Output the (x, y) coordinate of the center of the cell containing the given text.  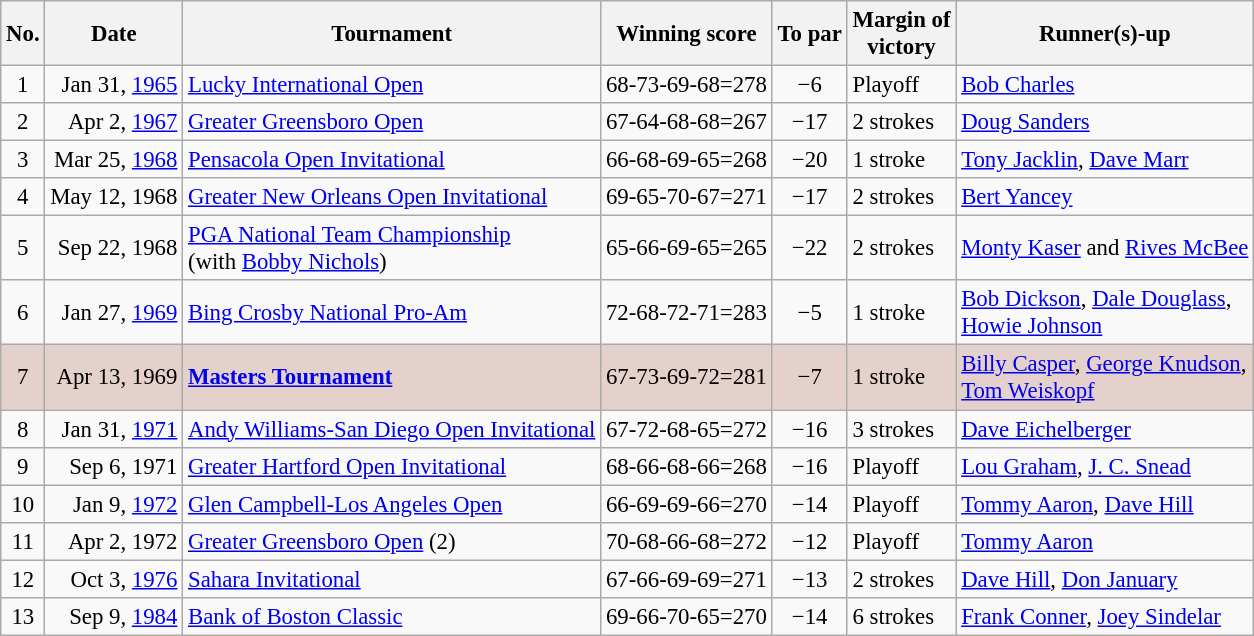
Doug Sanders (1105, 122)
Sep 9, 1984 (114, 617)
Apr 2, 1967 (114, 122)
67-64-68-68=267 (687, 122)
Greater Greensboro Open (392, 122)
1 (23, 85)
7 (23, 378)
67-66-69-69=271 (687, 579)
Dave Eichelberger (1105, 429)
72-68-72-71=283 (687, 312)
Apr 2, 1972 (114, 541)
Jan 31, 1965 (114, 85)
Date (114, 34)
−20 (810, 160)
Dave Hill, Don January (1105, 579)
6 strokes (902, 617)
−7 (810, 378)
Andy Williams-San Diego Open Invitational (392, 429)
Bank of Boston Classic (392, 617)
10 (23, 504)
Winning score (687, 34)
66-68-69-65=268 (687, 160)
No. (23, 34)
Apr 13, 1969 (114, 378)
Tommy Aaron, Dave Hill (1105, 504)
Billy Casper, George Knudson, Tom Weiskopf (1105, 378)
69-66-70-65=270 (687, 617)
66-69-69-66=270 (687, 504)
Greater New Orleans Open Invitational (392, 197)
Masters Tournament (392, 378)
Tournament (392, 34)
Frank Conner, Joey Sindelar (1105, 617)
8 (23, 429)
Bert Yancey (1105, 197)
−6 (810, 85)
5 (23, 248)
Monty Kaser and Rives McBee (1105, 248)
13 (23, 617)
Margin ofvictory (902, 34)
12 (23, 579)
69-65-70-67=271 (687, 197)
Tommy Aaron (1105, 541)
68-73-69-68=278 (687, 85)
−12 (810, 541)
6 (23, 312)
65-66-69-65=265 (687, 248)
Lou Graham, J. C. Snead (1105, 466)
67-72-68-65=272 (687, 429)
Sahara Invitational (392, 579)
Jan 31, 1971 (114, 429)
Mar 25, 1968 (114, 160)
PGA National Team Championship(with Bobby Nichols) (392, 248)
Sep 6, 1971 (114, 466)
3 strokes (902, 429)
Glen Campbell-Los Angeles Open (392, 504)
68-66-68-66=268 (687, 466)
4 (23, 197)
−22 (810, 248)
Bob Charles (1105, 85)
11 (23, 541)
Sep 22, 1968 (114, 248)
Runner(s)-up (1105, 34)
Bob Dickson, Dale Douglass, Howie Johnson (1105, 312)
Tony Jacklin, Dave Marr (1105, 160)
70-68-66-68=272 (687, 541)
Lucky International Open (392, 85)
67-73-69-72=281 (687, 378)
3 (23, 160)
May 12, 1968 (114, 197)
−5 (810, 312)
Pensacola Open Invitational (392, 160)
To par (810, 34)
Greater Hartford Open Invitational (392, 466)
9 (23, 466)
Oct 3, 1976 (114, 579)
Bing Crosby National Pro-Am (392, 312)
2 (23, 122)
−13 (810, 579)
Greater Greensboro Open (2) (392, 541)
Jan 27, 1969 (114, 312)
Jan 9, 1972 (114, 504)
